Capture the cell that displays the provided text and extract its (x, y) central coordinate. 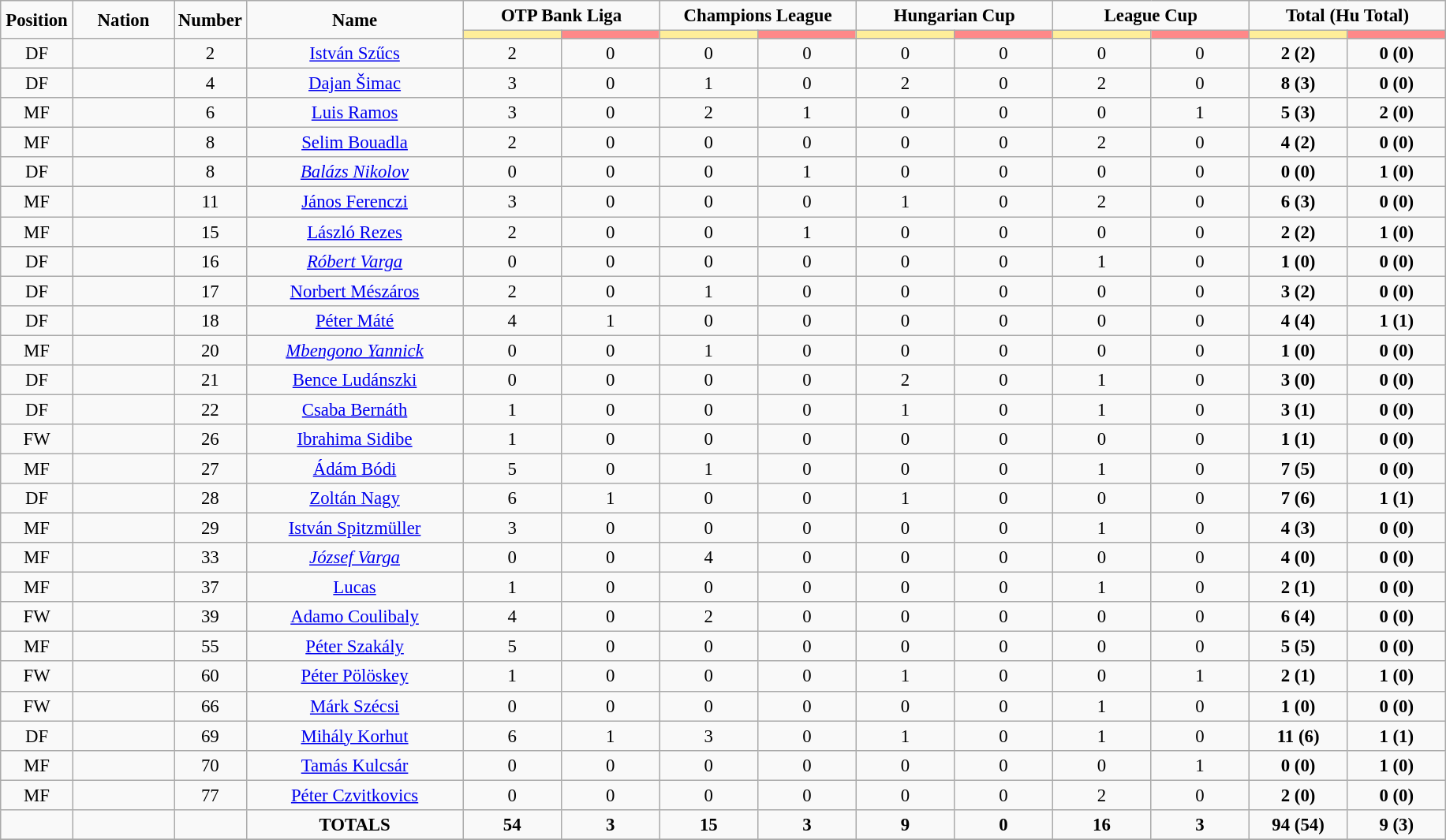
Róbert Varga (355, 261)
28 (211, 498)
József Varga (355, 558)
Luis Ramos (355, 113)
Dajan Šimac (355, 84)
4 (2) (1298, 143)
Number (211, 20)
18 (211, 320)
László Rezes (355, 232)
Lucas (355, 588)
5 (5) (1298, 647)
6 (4) (1298, 617)
OTP Bank Liga (562, 16)
4 (0) (1298, 558)
István Szűcs (355, 54)
26 (211, 439)
70 (211, 765)
Márk Szécsi (355, 706)
League Cup (1150, 16)
55 (211, 647)
77 (211, 795)
Position (37, 20)
69 (211, 736)
Mihály Korhut (355, 736)
27 (211, 469)
4 (4) (1298, 320)
37 (211, 588)
7 (6) (1298, 498)
Norbert Mészáros (355, 291)
Bence Ludánszki (355, 380)
11 (211, 202)
Csaba Bernáth (355, 409)
Péter Czvitkovics (355, 795)
9 (3) (1396, 825)
István Spitzmüller (355, 528)
Champions League (757, 16)
5 (3) (1298, 113)
Péter Máté (355, 320)
Péter Szakály (355, 647)
7 (5) (1298, 469)
Nation (123, 20)
Ádám Bódi (355, 469)
Selim Bouadla (355, 143)
Name (355, 20)
33 (211, 558)
17 (211, 291)
3 (0) (1298, 380)
Hungarian Cup (955, 16)
Adamo Coulibaly (355, 617)
3 (2) (1298, 291)
Mbengono Yannick (355, 350)
Balázs Nikolov (355, 173)
Ibrahima Sidibe (355, 439)
6 (3) (1298, 202)
Zoltán Nagy (355, 498)
4 (3) (1298, 528)
3 (1) (1298, 409)
Péter Pölöskey (355, 677)
54 (513, 825)
János Ferenczi (355, 202)
11 (6) (1298, 736)
9 (906, 825)
94 (54) (1298, 825)
22 (211, 409)
Total (Hu Total) (1347, 16)
Tamás Kulcsár (355, 765)
39 (211, 617)
20 (211, 350)
8 (3) (1298, 84)
60 (211, 677)
21 (211, 380)
TOTALS (355, 825)
66 (211, 706)
29 (211, 528)
